Output the (X, Y) coordinate of the center of the cell containing the given text.  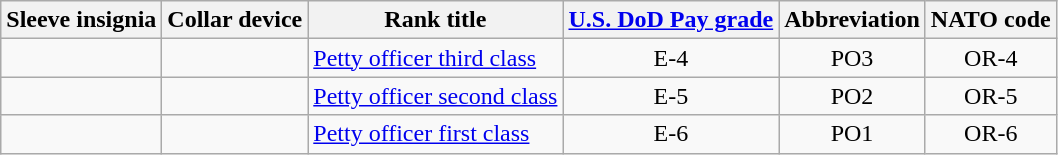
Collar device (235, 20)
PO1 (852, 134)
PO2 (852, 96)
OR-6 (990, 134)
E-5 (671, 96)
PO3 (852, 58)
NATO code (990, 20)
OR-4 (990, 58)
Petty officer second class (436, 96)
Petty officer first class (436, 134)
Rank title (436, 20)
Petty officer third class (436, 58)
OR-5 (990, 96)
U.S. DoD Pay grade (671, 20)
E-4 (671, 58)
E-6 (671, 134)
Abbreviation (852, 20)
Sleeve insignia (82, 20)
